Scan for the cell matching the given text and deliver its [X, Y] coordinate at center. 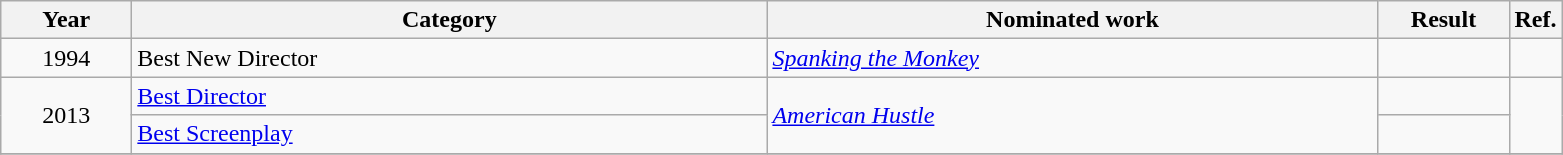
Spanking the Monkey [1072, 58]
Year [66, 20]
Best New Director [450, 58]
Nominated work [1072, 20]
Best Director [450, 96]
1994 [66, 58]
2013 [66, 115]
Ref. [1536, 20]
Category [450, 20]
Result [1444, 20]
Best Screenplay [450, 134]
American Hustle [1072, 115]
